Return the [X, Y] coordinate for the center point of the cell that contains the specified text.  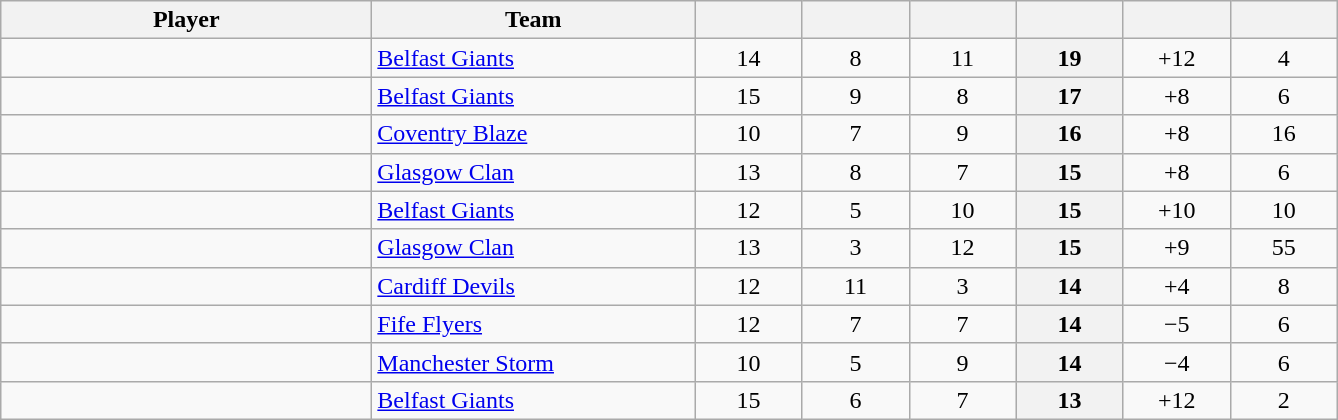
−4 [1176, 362]
−5 [1176, 324]
+10 [1176, 210]
Fife Flyers [534, 324]
17 [1070, 96]
55 [1284, 248]
4 [1284, 58]
2 [1284, 400]
Cardiff Devils [534, 286]
Player [186, 20]
Coventry Blaze [534, 134]
+9 [1176, 248]
Manchester Storm [534, 362]
Team [534, 20]
19 [1070, 58]
+4 [1176, 286]
